Return [X, Y] of the center of cell containing provided text 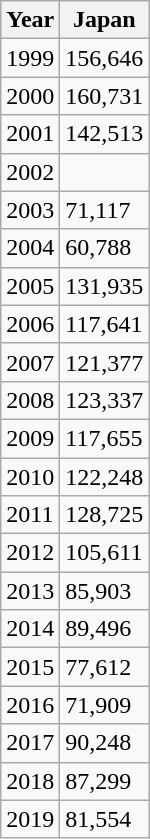
71,117 [104, 210]
2009 [30, 438]
2015 [30, 667]
2010 [30, 477]
Japan [104, 20]
160,731 [104, 96]
105,611 [104, 553]
87,299 [104, 781]
123,337 [104, 400]
85,903 [104, 591]
2007 [30, 362]
2013 [30, 591]
2019 [30, 819]
2011 [30, 515]
2017 [30, 743]
2005 [30, 286]
117,655 [104, 438]
2004 [30, 248]
2012 [30, 553]
60,788 [104, 248]
117,641 [104, 324]
2003 [30, 210]
1999 [30, 58]
2001 [30, 134]
2002 [30, 172]
2008 [30, 400]
121,377 [104, 362]
90,248 [104, 743]
Year [30, 20]
2006 [30, 324]
81,554 [104, 819]
156,646 [104, 58]
2018 [30, 781]
2000 [30, 96]
77,612 [104, 667]
128,725 [104, 515]
2016 [30, 705]
122,248 [104, 477]
131,935 [104, 286]
142,513 [104, 134]
71,909 [104, 705]
89,496 [104, 629]
2014 [30, 629]
